Capture the cell that displays the provided text and extract its [X, Y] central coordinate. 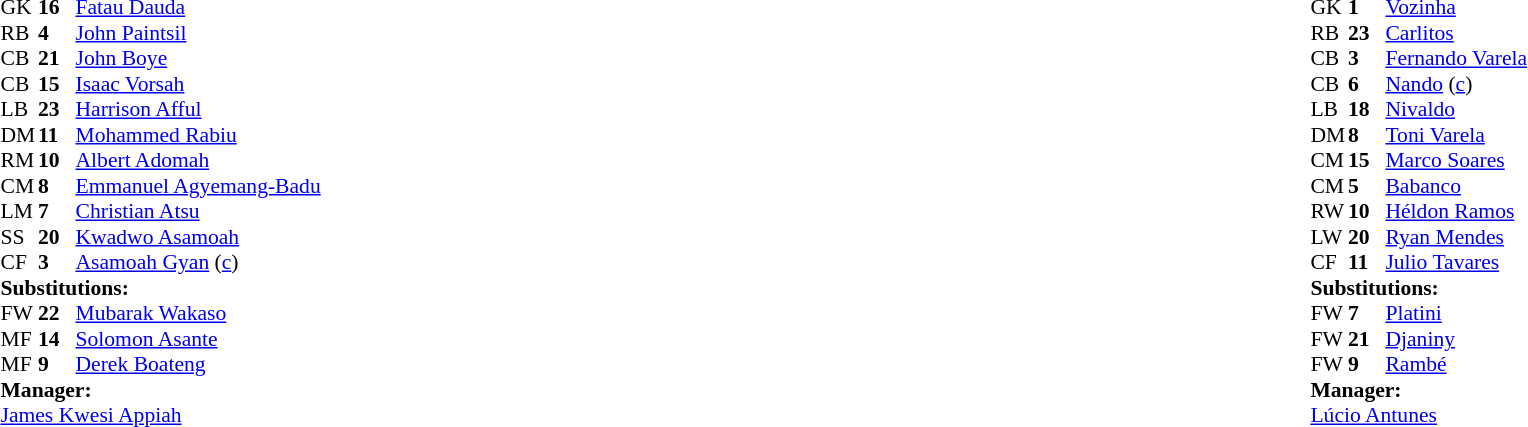
RM [19, 161]
Fernando Varela [1456, 59]
6 [1367, 84]
Carlitos [1456, 33]
5 [1367, 186]
Julio Tavares [1456, 263]
4 [57, 33]
Babanco [1456, 186]
Nando (c) [1456, 84]
Derek Boateng [198, 365]
John Boye [198, 59]
Emmanuel Agyemang-Badu [198, 186]
Héldon Ramos [1456, 211]
SS [19, 237]
Kwadwo Asamoah [198, 237]
22 [57, 313]
RW [1329, 211]
Ryan Mendes [1456, 237]
Albert Adomah [198, 161]
Mubarak Wakaso [198, 313]
Marco Soares [1456, 161]
Isaac Vorsah [198, 84]
Nivaldo [1456, 109]
Toni Varela [1456, 135]
Harrison Afful [198, 109]
18 [1367, 109]
LW [1329, 237]
Rambé [1456, 365]
Solomon Asante [198, 339]
Platini [1456, 313]
Djaniny [1456, 339]
Mohammed Rabiu [198, 135]
LM [19, 211]
Christian Atsu [198, 211]
John Paintsil [198, 33]
14 [57, 339]
Asamoah Gyan (c) [198, 263]
